From the cell containing the given text, extract its center point as [X, Y] coordinate. 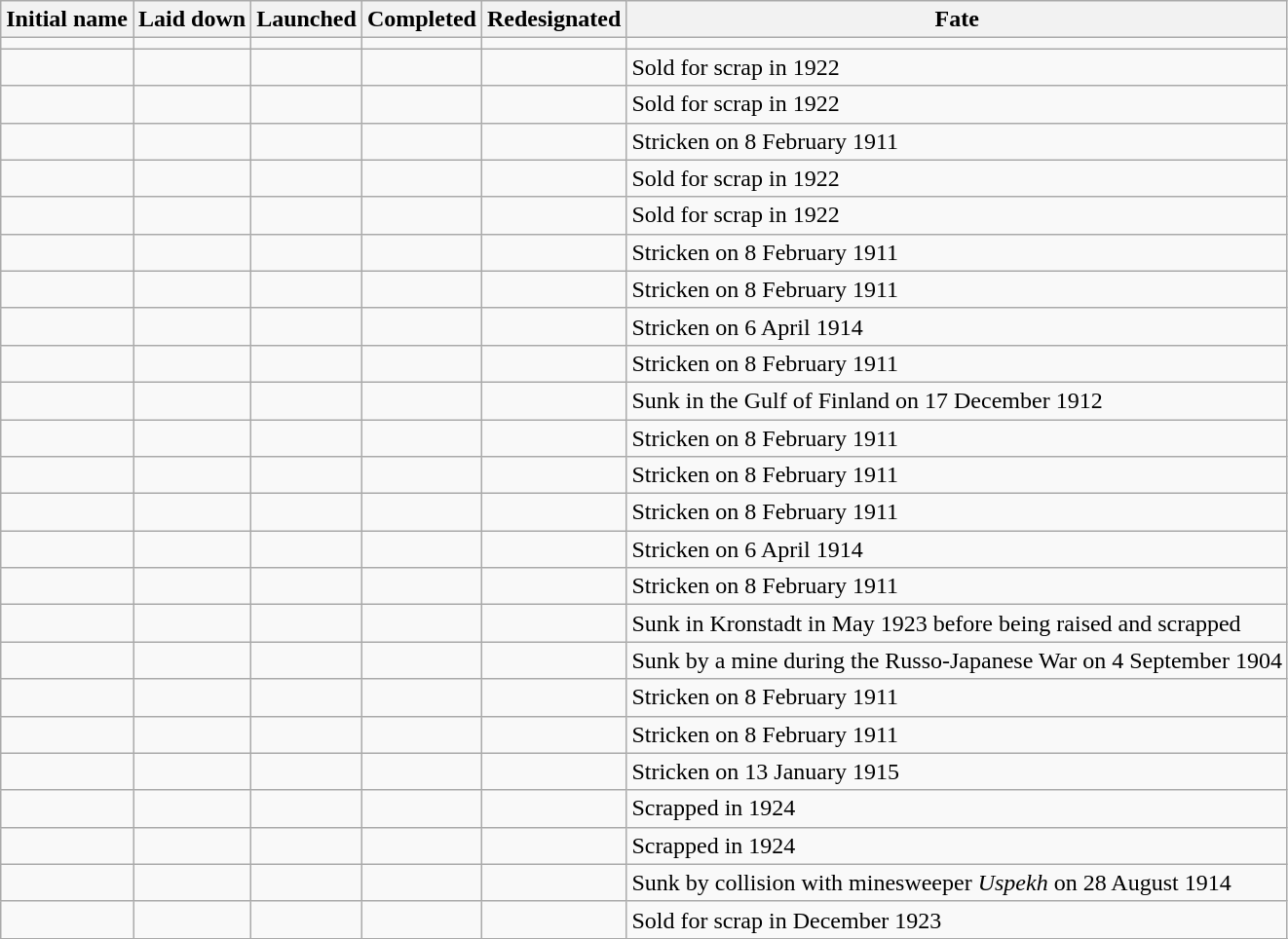
Sold for scrap in December 1923 [957, 920]
Fate [957, 19]
Completed [421, 19]
Sunk in the Gulf of Finland on 17 December 1912 [957, 400]
Redesignated [553, 19]
Initial name [67, 19]
Sunk in Kronstadt in May 1923 before being raised and scrapped [957, 623]
Stricken on 13 January 1915 [957, 771]
Sunk by collision with minesweeper Uspekh on 28 August 1914 [957, 883]
Sunk by a mine during the Russo-Japanese War on 4 September 1904 [957, 660]
Launched [307, 19]
Laid down [191, 19]
